Detect which cell encompasses the target text, then output its (x, y) center coordinate. 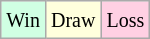
Loss (126, 20)
Win (24, 20)
Draw (72, 20)
